Determine the (X, Y) coordinate at the center of the cell enclosing the given text.  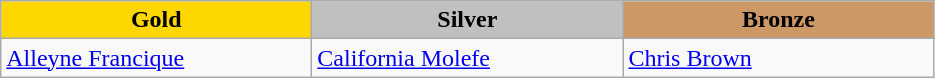
California Molefe (468, 58)
Bronze (778, 20)
Alleyne Francique (156, 58)
Chris Brown (778, 58)
Silver (468, 20)
Gold (156, 20)
